Pinpoint the cell where the given text exists, returning its [x, y] midpoint coordinate. 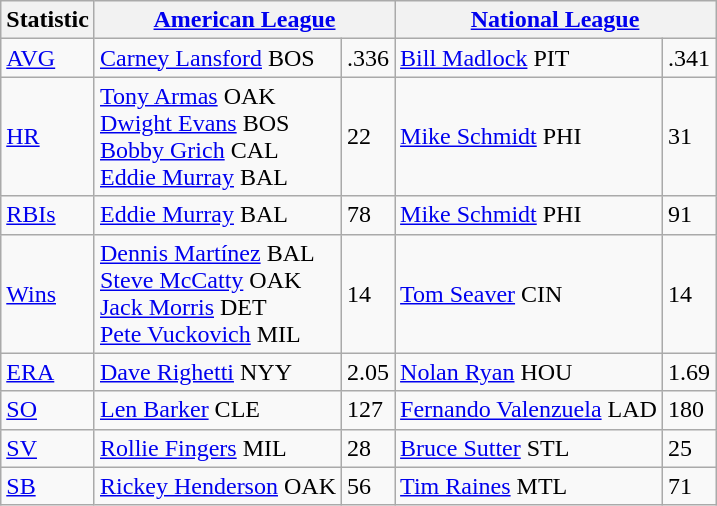
RBIs [48, 215]
127 [368, 410]
ERA [48, 372]
Eddie Murray BAL [218, 215]
91 [688, 215]
Dennis Martínez BALSteve McCatty OAKJack Morris DETPete Vuckovich MIL [218, 294]
Tim Raines MTL [529, 486]
Rickey Henderson OAK [218, 486]
Tony Armas OAKDwight Evans BOSBobby Grich CALEddie Murray BAL [218, 136]
Bill Madlock PIT [529, 58]
71 [688, 486]
National League [556, 20]
Carney Lansford BOS [218, 58]
28 [368, 448]
.341 [688, 58]
56 [368, 486]
1.69 [688, 372]
Rollie Fingers MIL [218, 448]
Bruce Sutter STL [529, 448]
.336 [368, 58]
Len Barker CLE [218, 410]
Nolan Ryan HOU [529, 372]
78 [368, 215]
Statistic [48, 20]
Tom Seaver CIN [529, 294]
HR [48, 136]
AVG [48, 58]
31 [688, 136]
Dave Righetti NYY [218, 372]
American League [244, 20]
22 [368, 136]
Wins [48, 294]
25 [688, 448]
2.05 [368, 372]
Fernando Valenzuela LAD [529, 410]
SB [48, 486]
SV [48, 448]
180 [688, 410]
SO [48, 410]
